From the cell containing the given text, extract its center point as [x, y] coordinate. 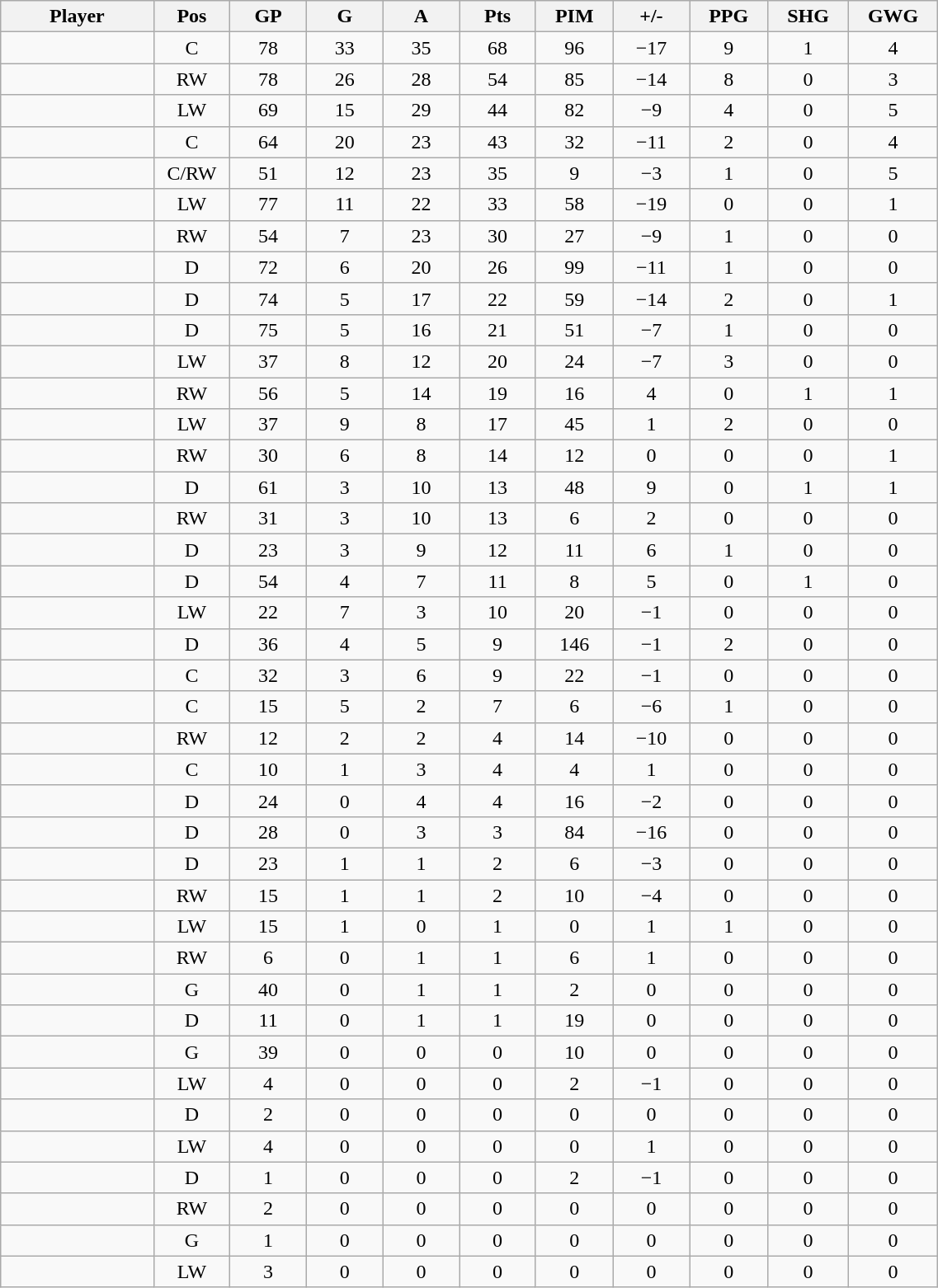
84 [574, 832]
77 [269, 204]
59 [574, 298]
−17 [652, 48]
−6 [652, 707]
GP [269, 16]
146 [574, 644]
85 [574, 79]
29 [421, 110]
PIM [574, 16]
−2 [652, 801]
A [421, 16]
GWG [893, 16]
39 [269, 1052]
27 [574, 236]
Pts [498, 16]
36 [269, 644]
43 [498, 142]
Pos [191, 16]
58 [574, 204]
PPG [729, 16]
21 [498, 330]
44 [498, 110]
31 [269, 519]
45 [574, 425]
96 [574, 48]
61 [269, 487]
48 [574, 487]
74 [269, 298]
56 [269, 393]
−16 [652, 832]
+/- [652, 16]
69 [269, 110]
99 [574, 267]
−10 [652, 738]
Player [78, 16]
−4 [652, 895]
72 [269, 267]
C/RW [191, 173]
64 [269, 142]
75 [269, 330]
SHG [808, 16]
40 [269, 990]
−19 [652, 204]
68 [498, 48]
82 [574, 110]
